Pinpoint the cell where the given text exists, returning its [X, Y] midpoint coordinate. 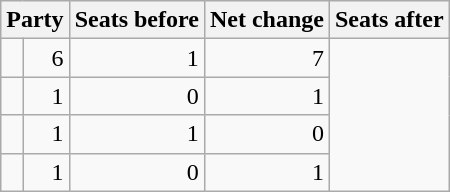
Seats after [389, 20]
6 [46, 58]
7 [266, 58]
Seats before [136, 20]
Net change [266, 20]
Party [35, 20]
